Locate the cell with the specified text and output its [x, y] center coordinate. 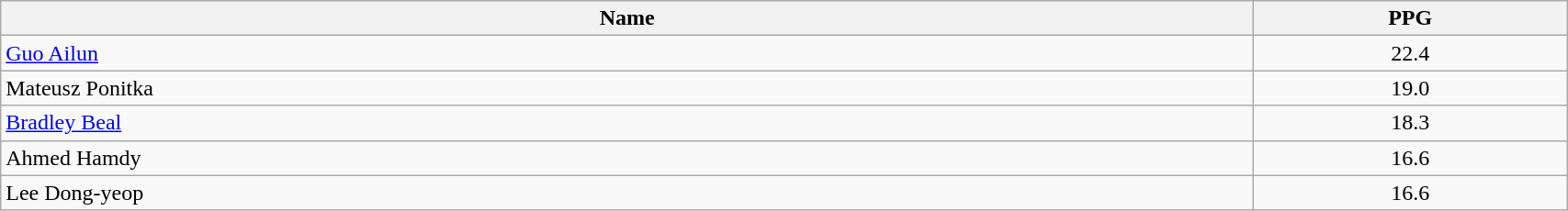
22.4 [1411, 53]
Mateusz Ponitka [627, 88]
Guo Ailun [627, 53]
Name [627, 18]
Ahmed Hamdy [627, 158]
Lee Dong-yeop [627, 193]
Bradley Beal [627, 123]
18.3 [1411, 123]
PPG [1411, 18]
19.0 [1411, 88]
